Identify which cell holds the provided text, then report its [X, Y] central coordinate. 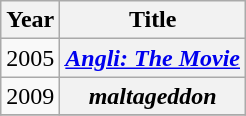
2005 [30, 58]
maltageddon [153, 96]
Angli: The Movie [153, 58]
2009 [30, 96]
Title [153, 20]
Year [30, 20]
